Provide the [X, Y] coordinate of the cell's center where the given text is located.  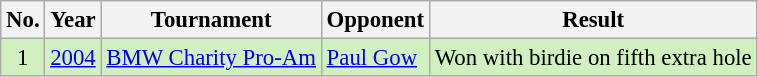
Paul Gow [375, 58]
1 [23, 58]
Won with birdie on fifth extra hole [593, 58]
BMW Charity Pro-Am [211, 58]
Opponent [375, 20]
Year [73, 20]
Result [593, 20]
Tournament [211, 20]
2004 [73, 58]
No. [23, 20]
